Scan for the cell matching the given text and deliver its [X, Y] coordinate at center. 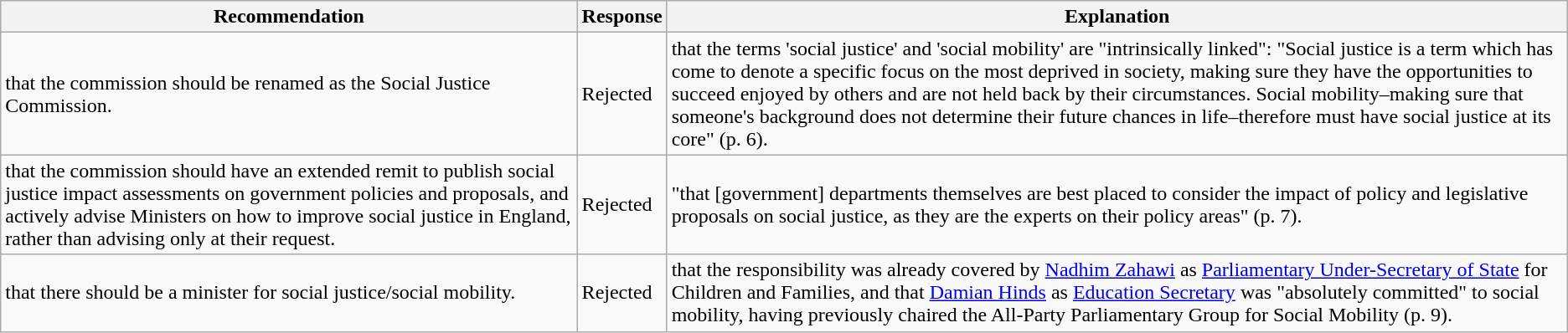
Explanation [1117, 17]
Response [622, 17]
Recommendation [289, 17]
that there should be a minister for social justice/social mobility. [289, 293]
that the commission should be renamed as the Social Justice Commission. [289, 94]
